Provide the (X, Y) coordinate of the cell's center where the given text is located.  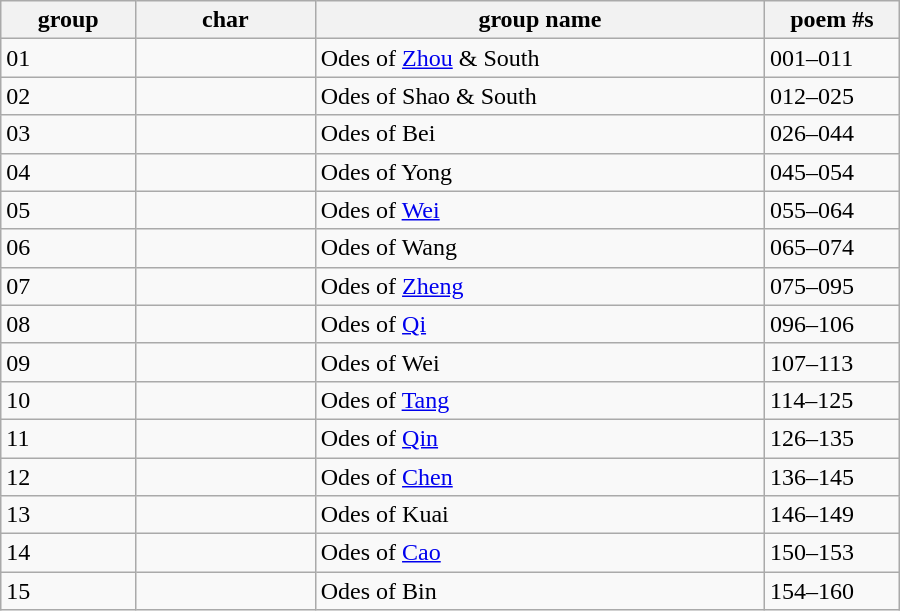
03 (68, 134)
001–011 (832, 58)
Odes of Shao & South (540, 96)
096–106 (832, 324)
Odes of Tang (540, 400)
15 (68, 591)
09 (68, 362)
05 (68, 210)
114–125 (832, 400)
065–074 (832, 248)
01 (68, 58)
012–025 (832, 96)
14 (68, 553)
06 (68, 248)
13 (68, 515)
045–054 (832, 172)
char (226, 20)
Odes of Bin (540, 591)
08 (68, 324)
126–135 (832, 438)
Odes of Qin (540, 438)
group name (540, 20)
Odes of Yong (540, 172)
107–113 (832, 362)
146–149 (832, 515)
Odes of Wang (540, 248)
136–145 (832, 477)
Odes of Bei (540, 134)
150–153 (832, 553)
055–064 (832, 210)
10 (68, 400)
Odes of Zhou & South (540, 58)
poem #s (832, 20)
154–160 (832, 591)
12 (68, 477)
Odes of Kuai (540, 515)
Odes of Chen (540, 477)
Odes of Cao (540, 553)
02 (68, 96)
group (68, 20)
Odes of Qi (540, 324)
07 (68, 286)
075–095 (832, 286)
026–044 (832, 134)
Odes of Zheng (540, 286)
11 (68, 438)
04 (68, 172)
